Locate the cell with the specified text and output its (x, y) center coordinate. 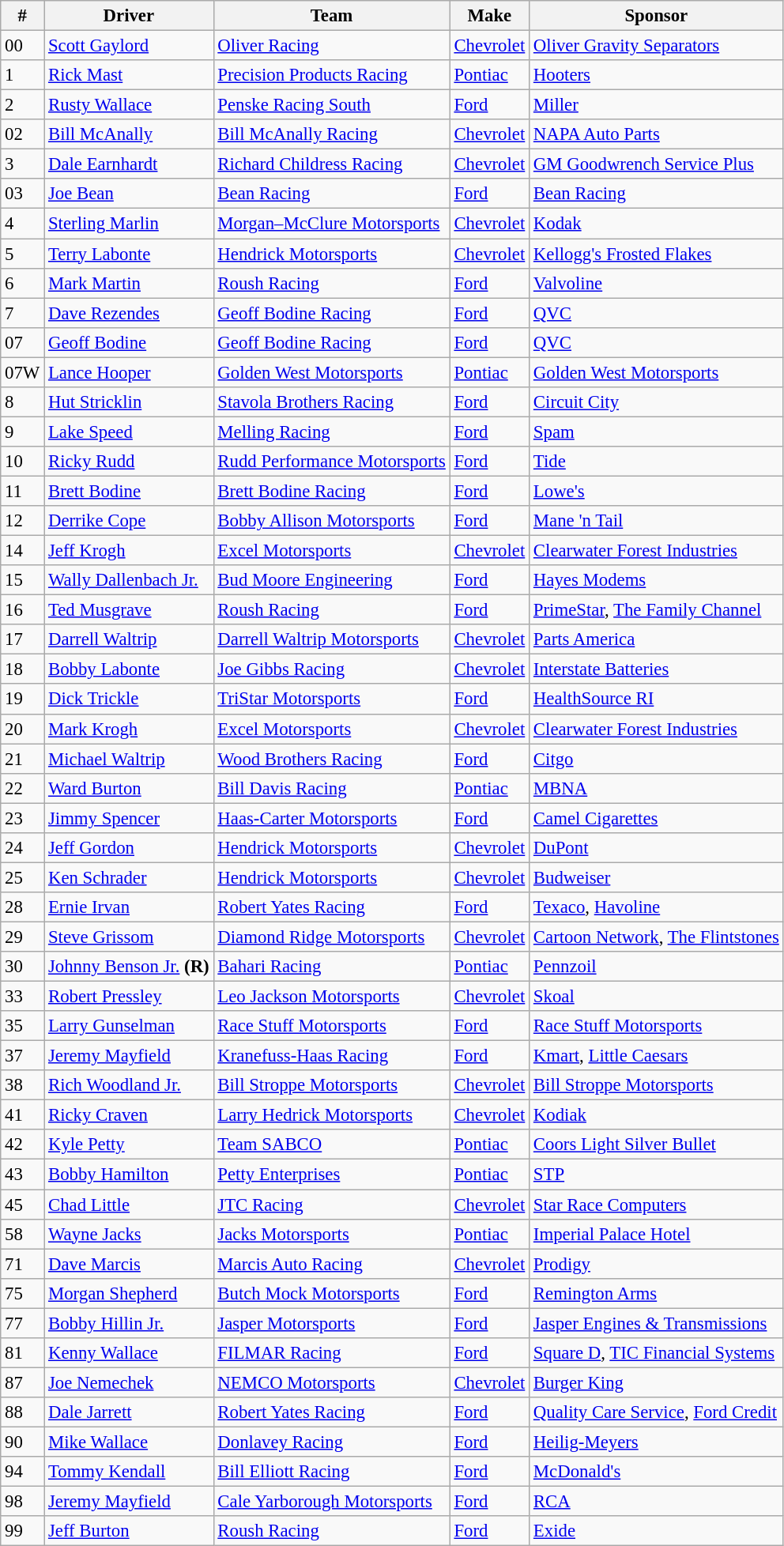
Citgo (657, 759)
Team (332, 16)
Richard Childress Racing (332, 164)
43 (22, 1175)
Morgan Shepherd (129, 1293)
45 (22, 1205)
Skoal (657, 997)
Bill Davis Racing (332, 788)
14 (22, 551)
Brett Bodine Racing (332, 491)
87 (22, 1382)
Dale Earnhardt (129, 164)
Joe Gibbs Racing (332, 669)
Camel Cigarettes (657, 818)
Sponsor (657, 16)
Wood Brothers Racing (332, 759)
Mike Wallace (129, 1442)
Prodigy (657, 1264)
35 (22, 1026)
Mark Krogh (129, 729)
Square D, TIC Financial Systems (657, 1353)
Dave Rezendes (129, 313)
7 (22, 313)
Oliver Gravity Separators (657, 46)
33 (22, 997)
Diamond Ridge Motorsports (332, 937)
Oliver Racing (332, 46)
# (22, 16)
Hooters (657, 75)
TriStar Motorsports (332, 699)
Bill Elliott Racing (332, 1472)
Make (489, 16)
Bobby Hillin Jr. (129, 1323)
Bud Moore Engineering (332, 580)
17 (22, 639)
Leo Jackson Motorsports (332, 997)
Hayes Modems (657, 580)
Kellogg's Frosted Flakes (657, 254)
Derrike Cope (129, 521)
Kmart, Little Caesars (657, 1056)
Spam (657, 432)
9 (22, 432)
Hut Stricklin (129, 402)
20 (22, 729)
10 (22, 462)
Circuit City (657, 402)
Lake Speed (129, 432)
MBNA (657, 788)
Parts America (657, 639)
41 (22, 1115)
Penske Racing South (332, 105)
19 (22, 699)
07 (22, 342)
Cale Yarborough Motorsports (332, 1502)
2 (22, 105)
Quality Care Service, Ford Credit (657, 1412)
4 (22, 224)
Dale Jarrett (129, 1412)
94 (22, 1472)
Mane 'n Tail (657, 521)
24 (22, 848)
Cartoon Network, The Flintstones (657, 937)
38 (22, 1085)
PrimeStar, The Family Channel (657, 610)
12 (22, 521)
Star Race Computers (657, 1205)
Darrell Waltrip Motorsports (332, 639)
Budweiser (657, 877)
Lowe's (657, 491)
Tide (657, 462)
Melling Racing (332, 432)
3 (22, 164)
99 (22, 1531)
Scott Gaylord (129, 46)
88 (22, 1412)
42 (22, 1145)
Miller (657, 105)
Bobby Hamilton (129, 1175)
Brett Bodine (129, 491)
22 (22, 788)
03 (22, 194)
Bill McAnally Racing (332, 134)
STP (657, 1175)
Jeff Gordon (129, 848)
Morgan–McClure Motorsports (332, 224)
Bill McAnally (129, 134)
Marcis Auto Racing (332, 1264)
25 (22, 877)
1 (22, 75)
98 (22, 1502)
Donlavey Racing (332, 1442)
Kodak (657, 224)
29 (22, 937)
Ken Schrader (129, 877)
18 (22, 669)
Stavola Brothers Racing (332, 402)
Steve Grissom (129, 937)
Coors Light Silver Bullet (657, 1145)
90 (22, 1442)
6 (22, 283)
Bobby Labonte (129, 669)
Larry Gunselman (129, 1026)
16 (22, 610)
Wally Dallenbach Jr. (129, 580)
Driver (129, 16)
Texaco, Havoline (657, 907)
Exide (657, 1531)
Jacks Motorsports (332, 1234)
Petty Enterprises (332, 1175)
Kranefuss-Haas Racing (332, 1056)
RCA (657, 1502)
Pennzoil (657, 967)
Interstate Batteries (657, 669)
30 (22, 967)
Sterling Marlin (129, 224)
Tommy Kendall (129, 1472)
JTC Racing (332, 1205)
Valvoline (657, 283)
23 (22, 818)
Remington Arms (657, 1293)
8 (22, 402)
GM Goodwrench Service Plus (657, 164)
77 (22, 1323)
HealthSource RI (657, 699)
Dave Marcis (129, 1264)
37 (22, 1056)
15 (22, 580)
NEMCO Motorsports (332, 1382)
Joe Bean (129, 194)
28 (22, 907)
Robert Pressley (129, 997)
Ernie Irvan (129, 907)
07W (22, 372)
Precision Products Racing (332, 75)
Joe Nemechek (129, 1382)
Ward Burton (129, 788)
McDonald's (657, 1472)
Rusty Wallace (129, 105)
Larry Hedrick Motorsports (332, 1115)
5 (22, 254)
FILMAR Racing (332, 1353)
Ted Musgrave (129, 610)
21 (22, 759)
Team SABCO (332, 1145)
Heilig-Meyers (657, 1442)
Jimmy Spencer (129, 818)
Jasper Motorsports (332, 1323)
Ricky Craven (129, 1115)
Terry Labonte (129, 254)
Johnny Benson Jr. (R) (129, 967)
Bahari Racing (332, 967)
75 (22, 1293)
Lance Hooper (129, 372)
Rich Woodland Jr. (129, 1085)
Kyle Petty (129, 1145)
Mark Martin (129, 283)
Wayne Jacks (129, 1234)
Jasper Engines & Transmissions (657, 1323)
00 (22, 46)
Kodiak (657, 1115)
Rudd Performance Motorsports (332, 462)
Haas-Carter Motorsports (332, 818)
11 (22, 491)
Jeff Krogh (129, 551)
Bobby Allison Motorsports (332, 521)
71 (22, 1264)
Chad Little (129, 1205)
Darrell Waltrip (129, 639)
Burger King (657, 1382)
Michael Waltrip (129, 759)
DuPont (657, 848)
Jeff Burton (129, 1531)
02 (22, 134)
Geoff Bodine (129, 342)
Imperial Palace Hotel (657, 1234)
Kenny Wallace (129, 1353)
Rick Mast (129, 75)
NAPA Auto Parts (657, 134)
81 (22, 1353)
Butch Mock Motorsports (332, 1293)
Dick Trickle (129, 699)
Ricky Rudd (129, 462)
58 (22, 1234)
